Capture the cell that displays the provided text and extract its [X, Y] central coordinate. 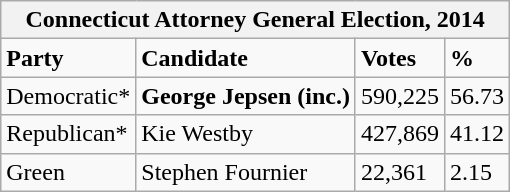
590,225 [400, 96]
Republican* [68, 134]
56.73 [476, 96]
427,869 [400, 134]
Candidate [246, 58]
41.12 [476, 134]
George Jepsen (inc.) [246, 96]
% [476, 58]
2.15 [476, 172]
Votes [400, 58]
Green [68, 172]
22,361 [400, 172]
Kie Westby [246, 134]
Democratic* [68, 96]
Connecticut Attorney General Election, 2014 [256, 20]
Stephen Fournier [246, 172]
Party [68, 58]
